From the cell containing the given text, extract its center point as [x, y] coordinate. 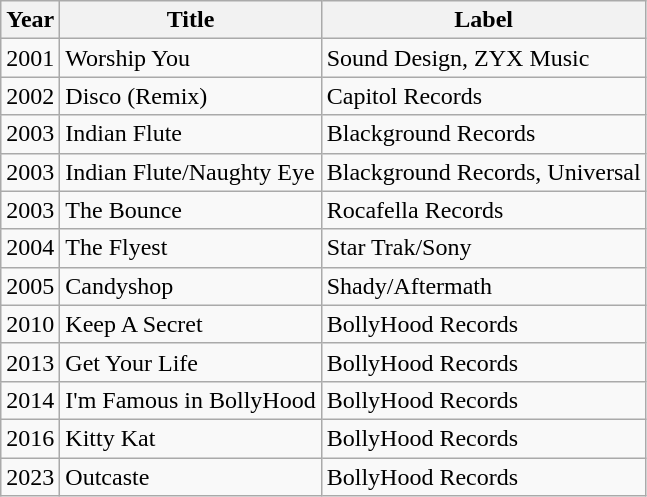
Year [30, 20]
Star Trak/Sony [484, 248]
2023 [30, 477]
Kitty Kat [190, 438]
Blackground Records [484, 134]
Sound Design, ZYX Music [484, 58]
2014 [30, 400]
Keep A Secret [190, 324]
The Flyest [190, 248]
2002 [30, 96]
Worship You [190, 58]
2004 [30, 248]
Candyshop [190, 286]
2001 [30, 58]
2005 [30, 286]
Disco (Remix) [190, 96]
Capitol Records [484, 96]
Get Your Life [190, 362]
Outcaste [190, 477]
2013 [30, 362]
2010 [30, 324]
Indian Flute [190, 134]
Blackground Records, Universal [484, 172]
Title [190, 20]
Indian Flute/Naughty Eye [190, 172]
The Bounce [190, 210]
Shady/Aftermath [484, 286]
I'm Famous in BollyHood [190, 400]
Label [484, 20]
Rocafella Records [484, 210]
2016 [30, 438]
